Detect which cell encompasses the target text, then output its [x, y] center coordinate. 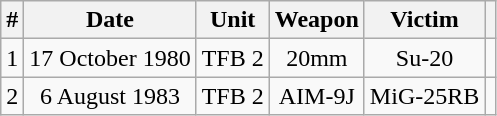
1 [12, 58]
6 August 1983 [110, 96]
Date [110, 20]
2 [12, 96]
Weapon [316, 20]
# [12, 20]
20mm [316, 58]
Unit [232, 20]
Victim [424, 20]
AIM-9J [316, 96]
17 October 1980 [110, 58]
MiG-25RB [424, 96]
Su-20 [424, 58]
